Return [x, y] of the center of cell containing provided text 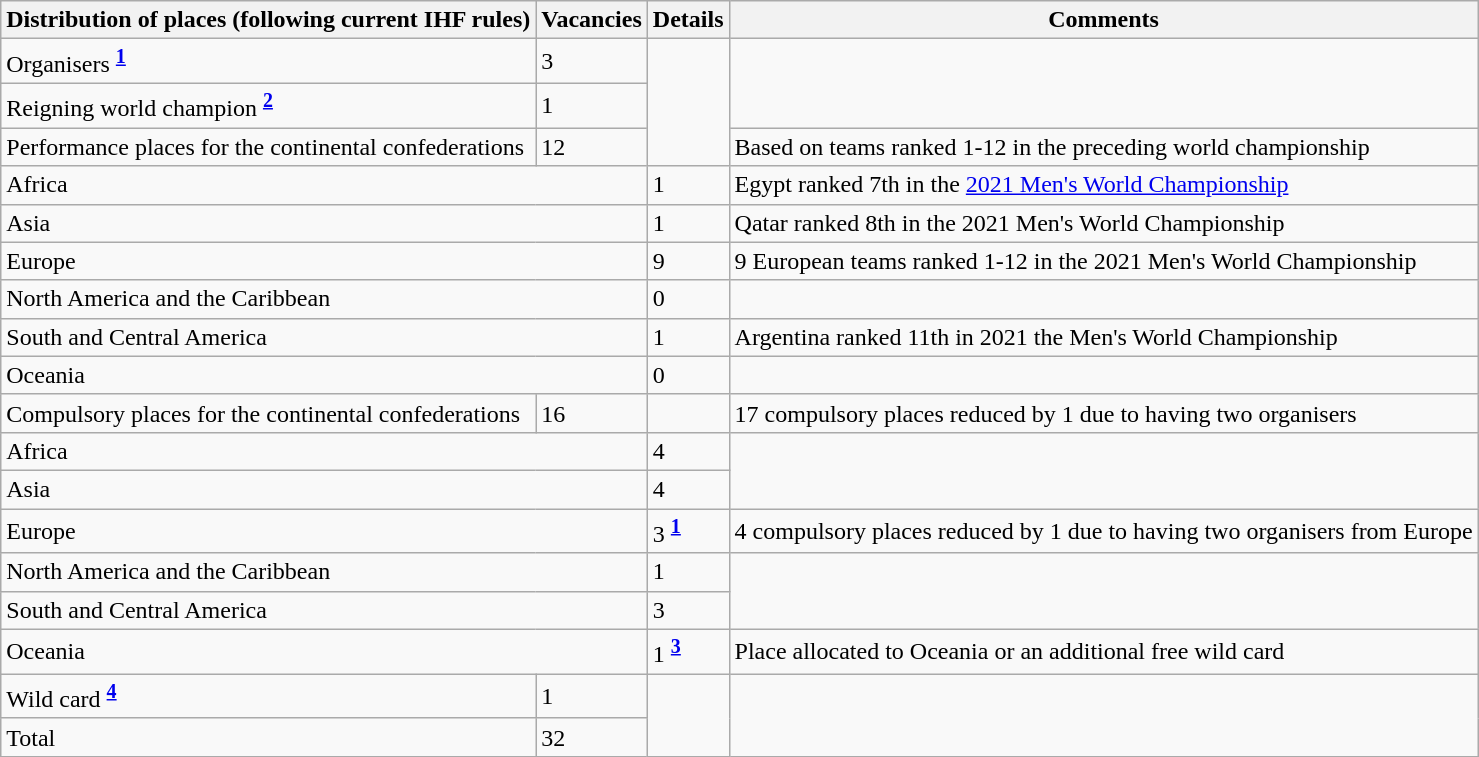
Performance places for the continental confederations [268, 147]
12 [592, 147]
4 compulsory places reduced by 1 due to having two organisers from Europe [1104, 532]
Details [688, 20]
9 European teams ranked 1-12 in the 2021 Men's World Championship [1104, 261]
Vacancies [592, 20]
3 1 [688, 532]
32 [592, 737]
Distribution of places (following current IHF rules) [268, 20]
1 3 [688, 652]
16 [592, 413]
Place allocated to Oceania or an additional free wild card [1104, 652]
Organisers 1 [268, 62]
17 compulsory places reduced by 1 due to having two organisers [1104, 413]
Wild card 4 [268, 696]
9 [688, 261]
Egypt ranked 7th in the 2021 Men's World Championship [1104, 185]
Qatar ranked 8th in the 2021 Men's World Championship [1104, 223]
Total [268, 737]
Argentina ranked 11th in 2021 the Men's World Championship [1104, 337]
Comments [1104, 20]
Compulsory places for the continental confederations [268, 413]
Reigning world champion 2 [268, 106]
Based on teams ranked 1-12 in the preceding world championship [1104, 147]
